Return the [x, y] coordinate for the center point of the cell that contains the specified text.  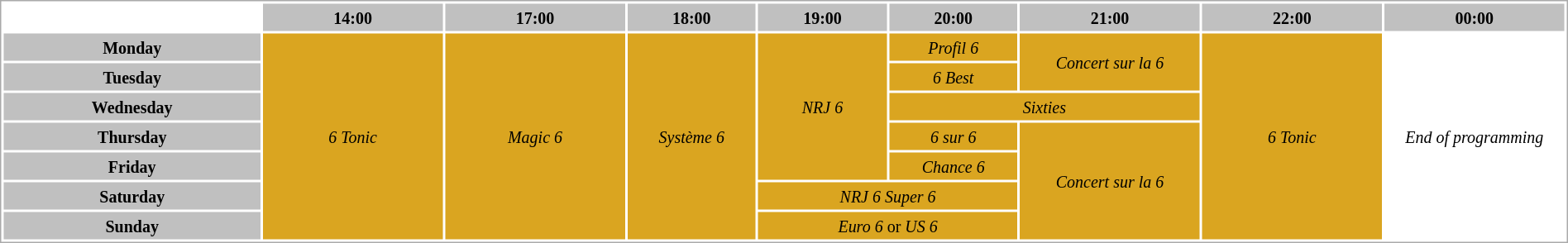
17:00 [534, 17]
Friday [131, 165]
14:00 [352, 17]
19:00 [822, 17]
Sunday [131, 225]
18:00 [691, 17]
21:00 [1110, 17]
End of programming [1475, 136]
20:00 [953, 17]
00:00 [1475, 17]
Sixties [1045, 106]
Thursday [131, 136]
Tuesday [131, 76]
22:00 [1292, 17]
Profil 6 [953, 46]
Monday [131, 46]
NRJ 6 Super 6 [888, 195]
NRJ 6 [822, 106]
Magic 6 [534, 136]
6 Best [953, 76]
Wednesday [131, 106]
Chance 6 [953, 165]
Système 6 [691, 136]
Saturday [131, 195]
6 sur 6 [953, 136]
Euro 6 or US 6 [888, 225]
